Extract the [X, Y] coordinate from the center of the cell holding the provided text.  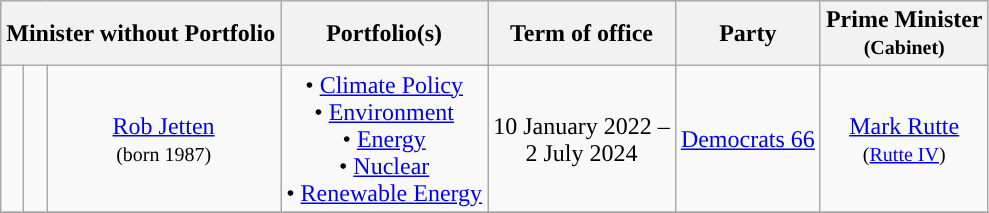
Term of office [582, 34]
Portfolio(s) [384, 34]
Rob Jetten (born 1987) [164, 139]
• Climate Policy • Environment • Energy • Nuclear • Renewable Energy [384, 139]
Minister without Portfolio [141, 34]
10 January 2022 – 2 July 2024 [582, 139]
Democrats 66 [748, 139]
Party [748, 34]
Prime Minister (Cabinet) [904, 34]
Mark Rutte (Rutte IV) [904, 139]
